From the cell containing the given text, extract its center point as [X, Y] coordinate. 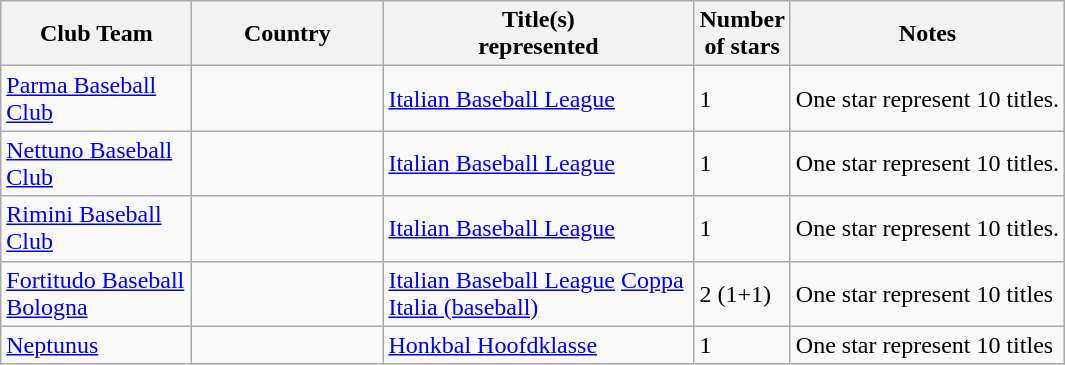
Italian Baseball League Coppa Italia (baseball) [538, 294]
Honkbal Hoofdklasse [538, 345]
Nettuno Baseball Club [96, 164]
Numberof stars [742, 34]
2 (1+1) [742, 294]
Country [288, 34]
Neptunus [96, 345]
Club Team [96, 34]
Parma Baseball Club [96, 98]
Fortitudo Baseball Bologna [96, 294]
Notes [927, 34]
Title(s)represented [538, 34]
Rimini Baseball Club [96, 228]
